Scan for the cell matching the given text and deliver its (x, y) coordinate at center. 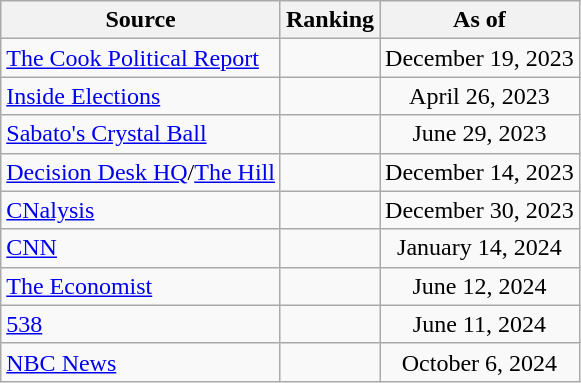
December 19, 2023 (480, 58)
June 29, 2023 (480, 134)
CNN (141, 248)
June 12, 2024 (480, 286)
October 6, 2024 (480, 362)
April 26, 2023 (480, 96)
CNalysis (141, 210)
January 14, 2024 (480, 248)
Decision Desk HQ/The Hill (141, 172)
538 (141, 324)
Ranking (330, 20)
June 11, 2024 (480, 324)
The Cook Political Report (141, 58)
The Economist (141, 286)
NBC News (141, 362)
December 14, 2023 (480, 172)
Sabato's Crystal Ball (141, 134)
Inside Elections (141, 96)
Source (141, 20)
December 30, 2023 (480, 210)
As of (480, 20)
